Pinpoint the cell where the given text exists, returning its (X, Y) midpoint coordinate. 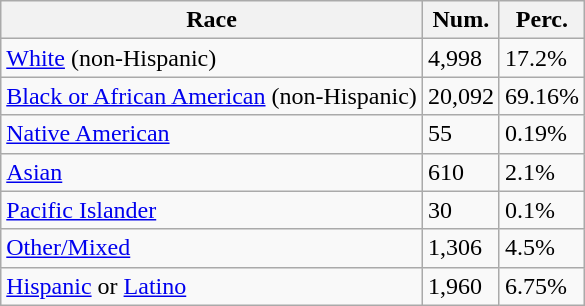
30 (460, 210)
2.1% (542, 172)
69.16% (542, 96)
Race (212, 20)
1,960 (460, 286)
20,092 (460, 96)
4,998 (460, 58)
55 (460, 134)
17.2% (542, 58)
Native American (212, 134)
Num. (460, 20)
Asian (212, 172)
610 (460, 172)
Pacific Islander (212, 210)
6.75% (542, 286)
Perc. (542, 20)
Hispanic or Latino (212, 286)
0.19% (542, 134)
1,306 (460, 248)
White (non-Hispanic) (212, 58)
0.1% (542, 210)
Other/Mixed (212, 248)
Black or African American (non-Hispanic) (212, 96)
4.5% (542, 248)
